Identify which cell holds the provided text, then report its [x, y] central coordinate. 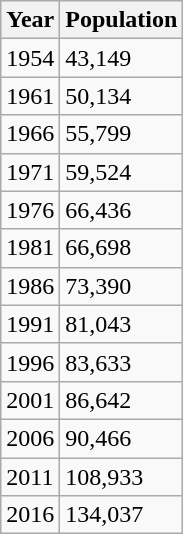
Year [30, 20]
2001 [30, 400]
Population [122, 20]
1996 [30, 362]
134,037 [122, 515]
2016 [30, 515]
1954 [30, 58]
81,043 [122, 324]
83,633 [122, 362]
1991 [30, 324]
2006 [30, 438]
1986 [30, 286]
55,799 [122, 134]
50,134 [122, 96]
2011 [30, 477]
1976 [30, 210]
66,698 [122, 248]
43,149 [122, 58]
1981 [30, 248]
66,436 [122, 210]
73,390 [122, 286]
1961 [30, 96]
86,642 [122, 400]
90,466 [122, 438]
1966 [30, 134]
108,933 [122, 477]
59,524 [122, 172]
1971 [30, 172]
